Locate the cell with the specified text and output its [X, Y] center coordinate. 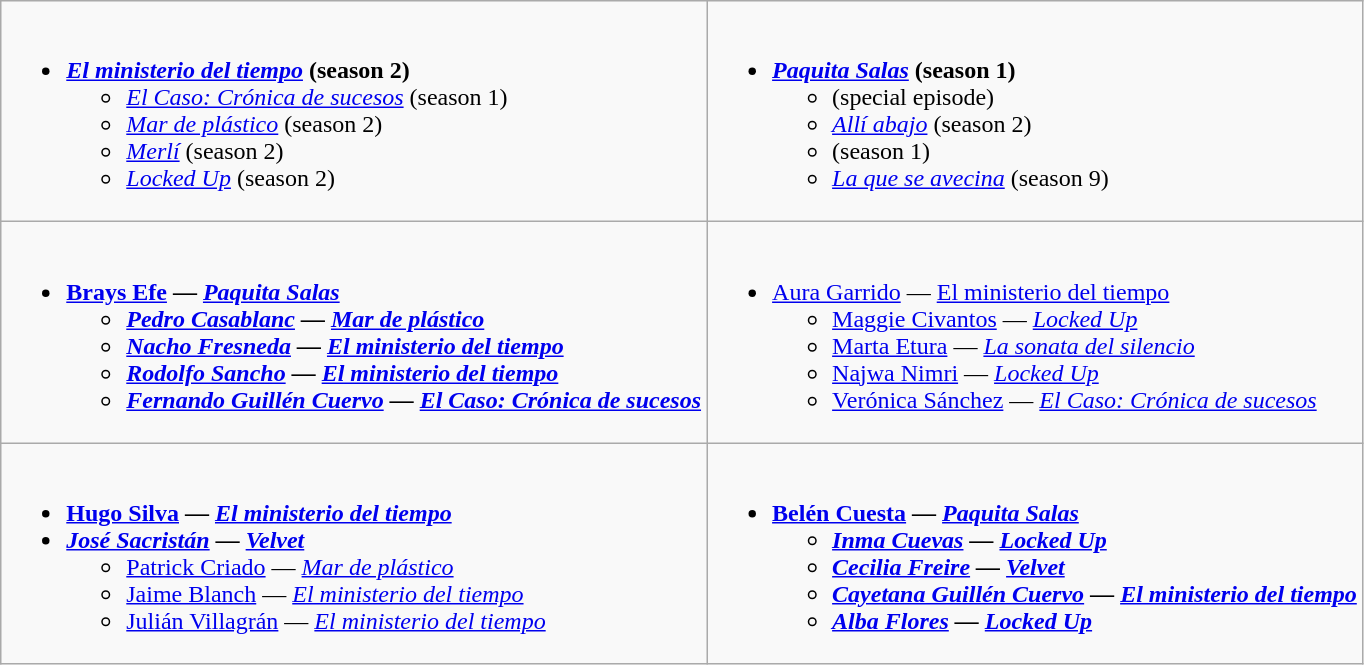
El ministerio del tiempo (season 2)El Caso: Crónica de sucesos (season 1)Mar de plástico (season 2)Merlí (season 2)Locked Up (season 2) [354, 112]
Paquita Salas (season 1) (special episode)Allí abajo (season 2) (season 1)La que se avecina (season 9) [1035, 112]
Belén Cuesta — Paquita SalasInma Cuevas — Locked UpCecilia Freire — VelvetCayetana Guillén Cuervo — El ministerio del tiempoAlba Flores — Locked Up [1035, 554]
